From the cell containing the given text, extract its center point as (X, Y) coordinate. 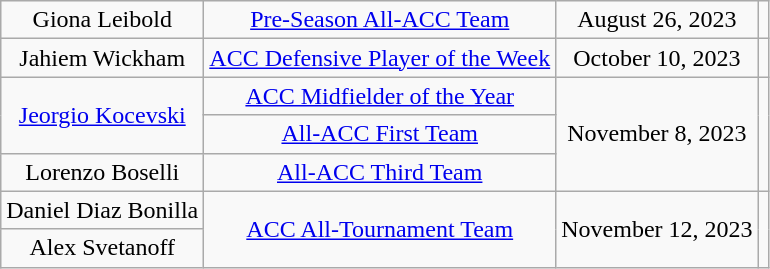
Giona Leibold (102, 20)
November 12, 2023 (657, 229)
Lorenzo Boselli (102, 172)
ACC Defensive Player of the Week (380, 58)
ACC All-Tournament Team (380, 229)
October 10, 2023 (657, 58)
Pre-Season All-ACC Team (380, 20)
Alex Svetanoff (102, 248)
All-ACC First Team (380, 134)
ACC Midfielder of the Year (380, 96)
All-ACC Third Team (380, 172)
Jeorgio Kocevski (102, 115)
Daniel Diaz Bonilla (102, 210)
August 26, 2023 (657, 20)
November 8, 2023 (657, 134)
Jahiem Wickham (102, 58)
